From the cell containing the given text, extract its center point as [X, Y] coordinate. 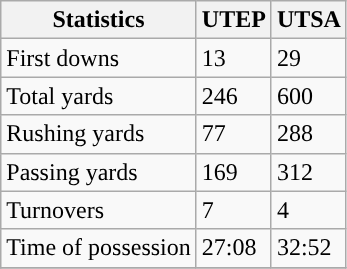
UTSA [308, 20]
Rushing yards [99, 134]
312 [308, 172]
29 [308, 58]
246 [234, 96]
7 [234, 210]
Passing yards [99, 172]
27:08 [234, 248]
600 [308, 96]
Turnovers [99, 210]
288 [308, 134]
Total yards [99, 96]
77 [234, 134]
4 [308, 210]
Time of possession [99, 248]
First downs [99, 58]
UTEP [234, 20]
32:52 [308, 248]
13 [234, 58]
169 [234, 172]
Statistics [99, 20]
